Return (X, Y) of the center of cell containing provided text 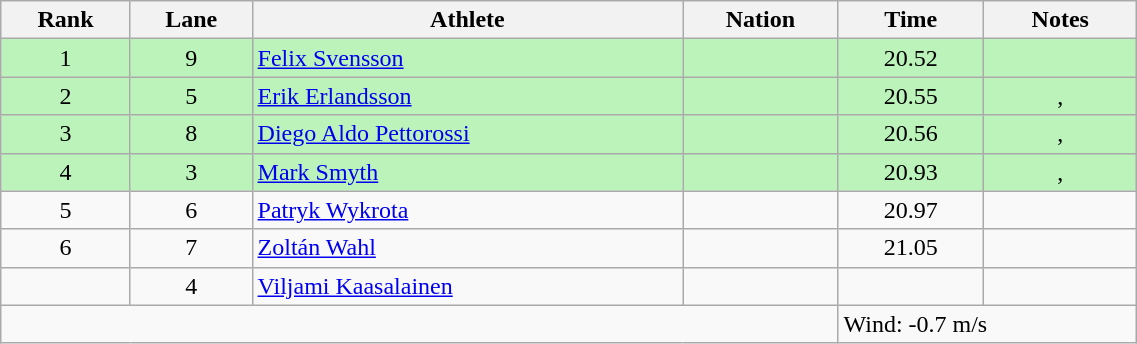
Nation (760, 20)
9 (191, 58)
Notes (1060, 20)
1 (66, 58)
20.52 (911, 58)
Viljami Kaasalainen (468, 286)
21.05 (911, 248)
20.93 (911, 172)
20.97 (911, 210)
Wind: -0.7 m/s (988, 324)
Mark Smyth (468, 172)
8 (191, 134)
Erik Erlandsson (468, 96)
Lane (191, 20)
Time (911, 20)
Athlete (468, 20)
Rank (66, 20)
20.55 (911, 96)
20.56 (911, 134)
7 (191, 248)
Patryk Wykrota (468, 210)
Zoltán Wahl (468, 248)
Felix Svensson (468, 58)
Diego Aldo Pettorossi (468, 134)
2 (66, 96)
